Capture the cell that displays the provided text and extract its (X, Y) central coordinate. 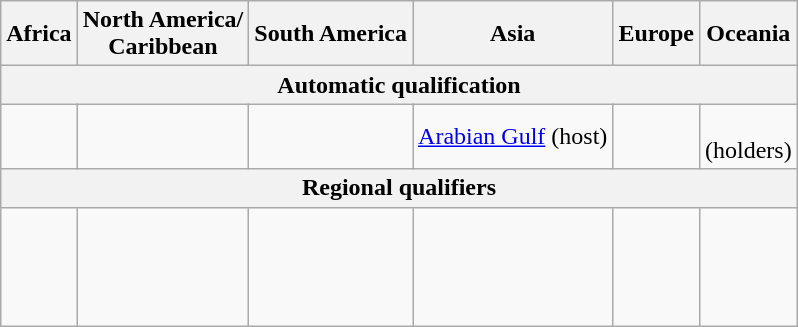
Europe (656, 34)
Oceania (749, 34)
Automatic qualification (399, 85)
Arabian Gulf (host) (513, 136)
North America/Caribbean (163, 34)
Africa (39, 34)
Regional qualifiers (399, 188)
(holders) (749, 136)
Asia (513, 34)
South America (331, 34)
